Capture the cell that displays the provided text and extract its [x, y] central coordinate. 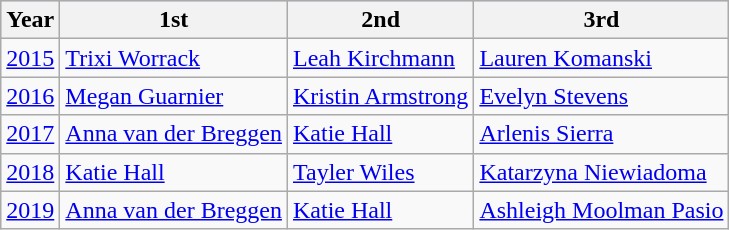
Megan Guarnier [174, 96]
2nd [380, 20]
Leah Kirchmann [380, 58]
2019 [30, 210]
Trixi Worrack [174, 58]
2017 [30, 134]
Katarzyna Niewiadoma [602, 172]
Ashleigh Moolman Pasio [602, 210]
Year [30, 20]
1st [174, 20]
2015 [30, 58]
Evelyn Stevens [602, 96]
2016 [30, 96]
Arlenis Sierra [602, 134]
3rd [602, 20]
Tayler Wiles [380, 172]
Lauren Komanski [602, 58]
Kristin Armstrong [380, 96]
2018 [30, 172]
